Locate the cell with the specified text and output its [x, y] center coordinate. 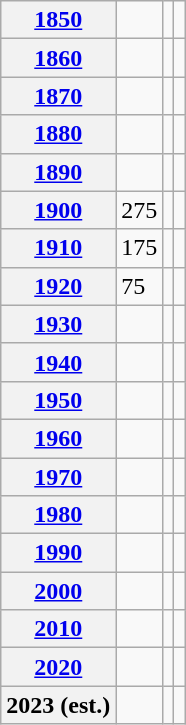
1900 [58, 210]
1870 [58, 96]
1890 [58, 172]
1920 [58, 286]
1930 [58, 324]
1980 [58, 515]
1990 [58, 553]
175 [140, 248]
2020 [58, 667]
1910 [58, 248]
1850 [58, 20]
2000 [58, 591]
1880 [58, 134]
2010 [58, 629]
1940 [58, 362]
75 [140, 286]
1970 [58, 477]
1960 [58, 438]
275 [140, 210]
1860 [58, 58]
2023 (est.) [58, 705]
1950 [58, 400]
